Provide the [X, Y] coordinate of the cell's center where the given text is located.  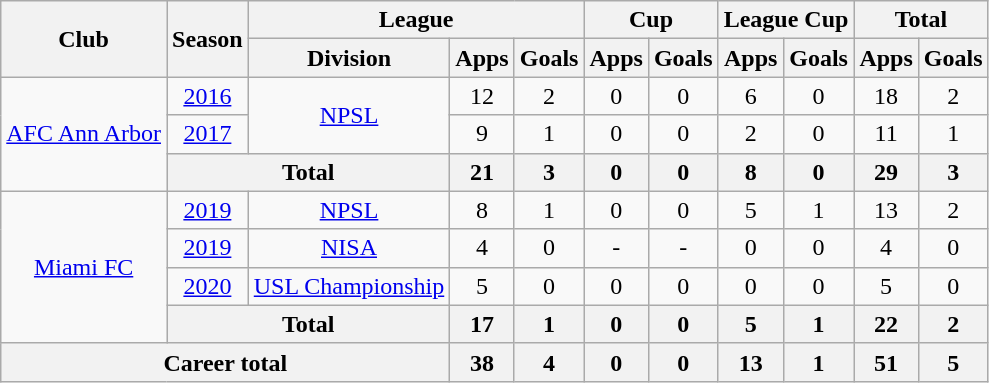
17 [482, 324]
18 [886, 96]
11 [886, 134]
Cup [651, 20]
2016 [207, 96]
9 [482, 134]
2017 [207, 134]
AFC Ann Arbor [84, 134]
NISA [349, 248]
Miami FC [84, 267]
21 [482, 172]
38 [482, 362]
51 [886, 362]
Club [84, 39]
League Cup [786, 20]
League [416, 20]
12 [482, 96]
USL Championship [349, 286]
Season [207, 39]
2020 [207, 286]
29 [886, 172]
6 [750, 96]
Career total [226, 362]
Division [349, 58]
22 [886, 324]
